Extract the [X, Y] coordinate from the center of the cell holding the provided text.  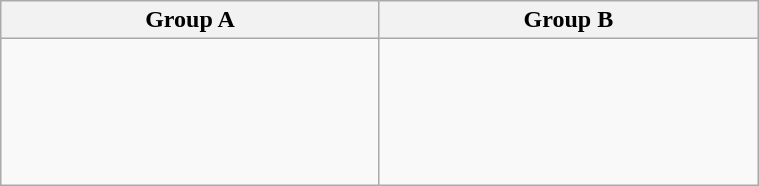
Group A [190, 20]
Group B [568, 20]
